Locate the cell with the specified text and output its (x, y) center coordinate. 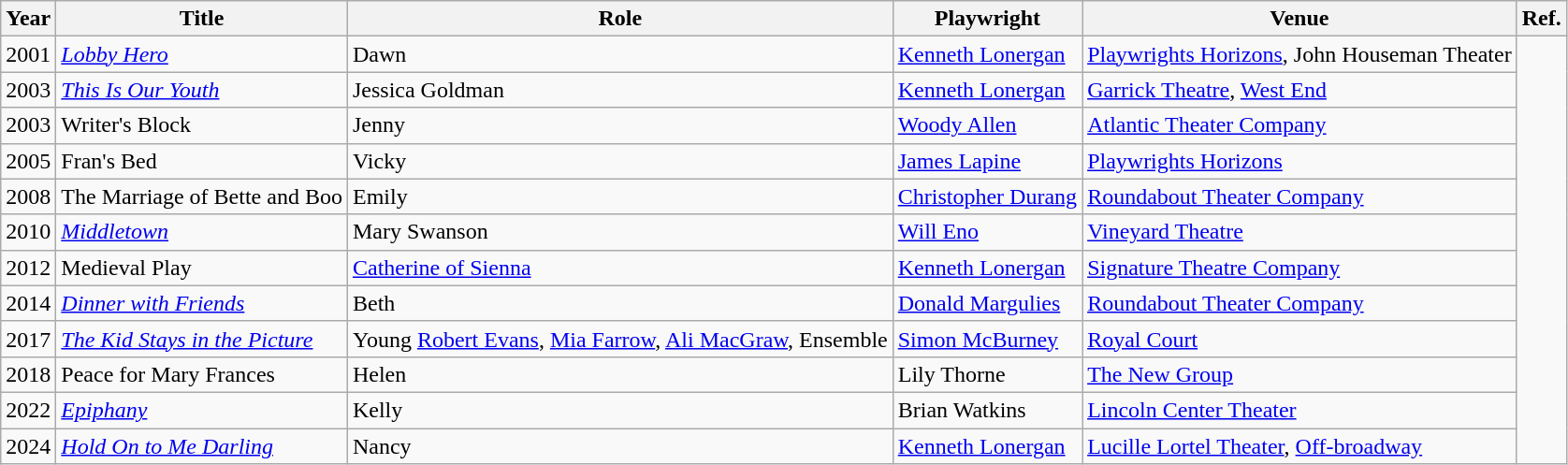
2024 (28, 446)
2010 (28, 232)
Fran's Bed (202, 161)
Simon McBurney (987, 339)
Beth (619, 303)
Young Robert Evans, Mia Farrow, Ali MacGraw, Ensemble (619, 339)
Kelly (619, 410)
Lobby Hero (202, 54)
Middletown (202, 232)
Garrick Theatre, West End (1300, 90)
Jenny (619, 125)
Vicky (619, 161)
Signature Theatre Company (1300, 268)
The Kid Stays in the Picture (202, 339)
Year (28, 19)
2001 (28, 54)
2022 (28, 410)
Title (202, 19)
Helen (619, 374)
2008 (28, 196)
Ref. (1542, 19)
Lily Thorne (987, 374)
Will Eno (987, 232)
Donald Margulies (987, 303)
Peace for Mary Frances (202, 374)
Writer's Block (202, 125)
Epiphany (202, 410)
Hold On to Me Darling (202, 446)
Vineyard Theatre (1300, 232)
2017 (28, 339)
Brian Watkins (987, 410)
Lincoln Center Theater (1300, 410)
Lucille Lortel Theater, Off-broadway (1300, 446)
Medieval Play (202, 268)
James Lapine (987, 161)
Christopher Durang (987, 196)
2012 (28, 268)
The New Group (1300, 374)
Venue (1300, 19)
Nancy (619, 446)
Jessica Goldman (619, 90)
This Is Our Youth (202, 90)
Playwrights Horizons (1300, 161)
Dawn (619, 54)
Royal Court (1300, 339)
Emily (619, 196)
The Marriage of Bette and Boo (202, 196)
2005 (28, 161)
2014 (28, 303)
Role (619, 19)
Atlantic Theater Company (1300, 125)
Mary Swanson (619, 232)
2018 (28, 374)
Playwright (987, 19)
Dinner with Friends (202, 303)
Playwrights Horizons, John Houseman Theater (1300, 54)
Woody Allen (987, 125)
Catherine of Sienna (619, 268)
